Find where the given text appears and provide that cell's center as [X, Y] coordinate. 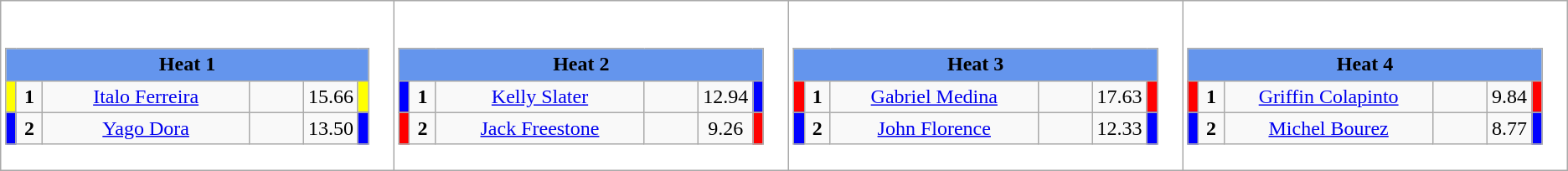
Griffin Colapinto [1328, 96]
Yago Dora [146, 128]
12.94 [725, 96]
8.77 [1509, 128]
Kelly Slater [539, 96]
13.50 [330, 128]
Italo Ferreira [146, 96]
Heat 2 [581, 65]
9.84 [1509, 96]
Heat 1 [188, 65]
9.26 [725, 128]
John Florence [934, 128]
12.33 [1119, 128]
17.63 [1119, 96]
Heat 3 [976, 65]
Gabriel Medina [934, 96]
Heat 2 1 Kelly Slater 12.94 2 Jack Freestone 9.26 [591, 85]
Jack Freestone [539, 128]
Heat 4 1 Griffin Colapinto 9.84 2 Michel Bourez 8.77 [1375, 85]
15.66 [330, 96]
Heat 4 [1365, 65]
Michel Bourez [1328, 128]
Heat 3 1 Gabriel Medina 17.63 2 John Florence 12.33 [985, 85]
Heat 1 1 Italo Ferreira 15.66 2 Yago Dora 13.50 [198, 85]
